Return (x, y) of the center of cell containing provided text 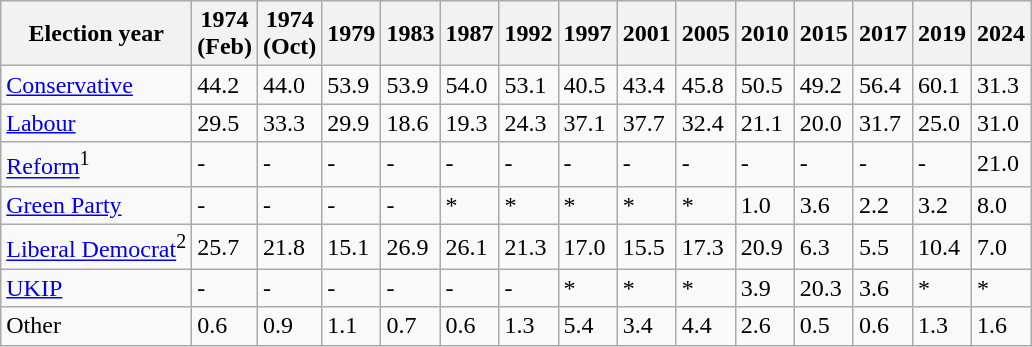
6.3 (824, 248)
5.5 (882, 248)
1974(Feb) (225, 34)
21.8 (289, 248)
17.3 (706, 248)
2005 (706, 34)
40.5 (588, 85)
45.8 (706, 85)
20.9 (764, 248)
1974(Oct) (289, 34)
44.0 (289, 85)
50.5 (764, 85)
31.0 (1002, 123)
53.1 (528, 85)
Green Party (96, 205)
15.5 (646, 248)
18.6 (410, 123)
2.2 (882, 205)
24.3 (528, 123)
2.6 (764, 326)
60.1 (942, 85)
21.0 (1002, 164)
2019 (942, 34)
43.4 (646, 85)
54.0 (470, 85)
17.0 (588, 248)
31.7 (882, 123)
1997 (588, 34)
2017 (882, 34)
5.4 (588, 326)
20.0 (824, 123)
0.9 (289, 326)
37.7 (646, 123)
3.4 (646, 326)
1983 (410, 34)
1.0 (764, 205)
Reform1 (96, 164)
4.4 (706, 326)
1.1 (352, 326)
7.0 (1002, 248)
1992 (528, 34)
29.5 (225, 123)
29.9 (352, 123)
33.3 (289, 123)
Conservative (96, 85)
25.0 (942, 123)
26.1 (470, 248)
49.2 (824, 85)
2010 (764, 34)
3.9 (764, 288)
32.4 (706, 123)
19.3 (470, 123)
26.9 (410, 248)
44.2 (225, 85)
1987 (470, 34)
1.6 (1002, 326)
20.3 (824, 288)
3.2 (942, 205)
1979 (352, 34)
37.1 (588, 123)
2015 (824, 34)
Other (96, 326)
8.0 (1002, 205)
21.1 (764, 123)
31.3 (1002, 85)
0.5 (824, 326)
Election year (96, 34)
21.3 (528, 248)
Labour (96, 123)
15.1 (352, 248)
Liberal Democrat2 (96, 248)
0.7 (410, 326)
10.4 (942, 248)
2024 (1002, 34)
2001 (646, 34)
UKIP (96, 288)
56.4 (882, 85)
25.7 (225, 248)
